Capture the cell that displays the provided text and extract its [x, y] central coordinate. 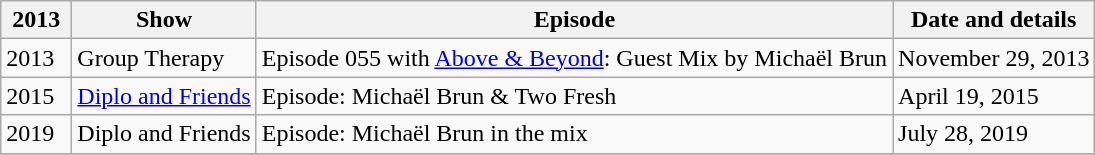
July 28, 2019 [994, 134]
Episode: Michaël Brun & Two Fresh [574, 96]
2015 [36, 96]
Show [164, 20]
Episode: Michaël Brun in the mix [574, 134]
Episode 055 with Above & Beyond: Guest Mix by Michaël Brun [574, 58]
April 19, 2015 [994, 96]
Date and details [994, 20]
November 29, 2013 [994, 58]
Group Therapy [164, 58]
2019 [36, 134]
Episode [574, 20]
